For the text-containing cell, return its midpoint in [X, Y] coordinate format. 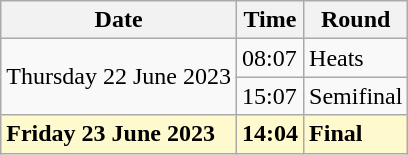
Friday 23 June 2023 [119, 134]
Time [270, 20]
Heats [356, 58]
Final [356, 134]
14:04 [270, 134]
15:07 [270, 96]
Semifinal [356, 96]
Round [356, 20]
Date [119, 20]
08:07 [270, 58]
Thursday 22 June 2023 [119, 77]
